For the text-containing cell, return its midpoint in [X, Y] coordinate format. 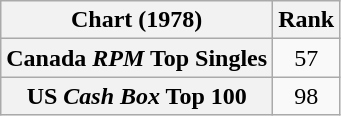
Chart (1978) [137, 20]
98 [306, 96]
Rank [306, 20]
US Cash Box Top 100 [137, 96]
57 [306, 58]
Canada RPM Top Singles [137, 58]
